Pinpoint the cell where the given text exists, returning its (X, Y) midpoint coordinate. 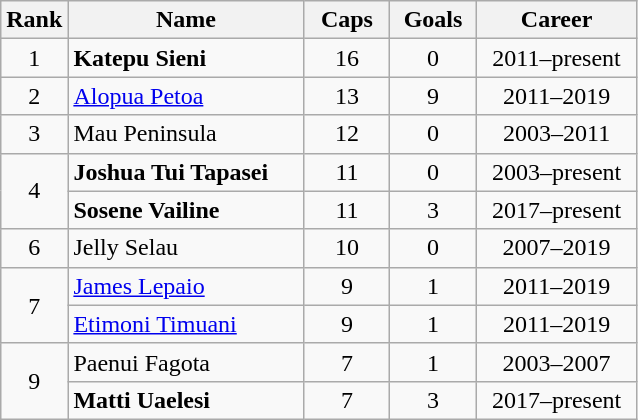
2003–present (556, 172)
Caps (347, 20)
Sosene Vailine (186, 210)
Goals (433, 20)
2011–present (556, 58)
James Lepaio (186, 286)
6 (34, 248)
Katepu Sieni (186, 58)
Alopua Petoa (186, 96)
2007–2019 (556, 248)
2003–2007 (556, 362)
Joshua Tui Tapasei (186, 172)
2 (34, 96)
13 (347, 96)
10 (347, 248)
Rank (34, 20)
Matti Uaelesi (186, 400)
12 (347, 134)
2003–2011 (556, 134)
4 (34, 191)
Etimoni Timuani (186, 324)
Paenui Fagota (186, 362)
Name (186, 20)
16 (347, 58)
Jelly Selau (186, 248)
Career (556, 20)
Mau Peninsula (186, 134)
